Find where the given text appears and provide that cell's center as (X, Y) coordinate. 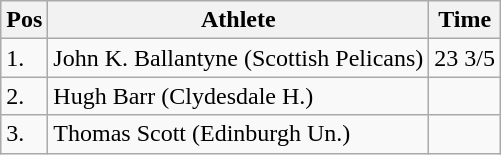
Hugh Barr (Clydesdale H.) (238, 96)
Thomas Scott (Edinburgh Un.) (238, 134)
1. (24, 58)
John K. Ballantyne (Scottish Pelicans) (238, 58)
3. (24, 134)
Athlete (238, 20)
2. (24, 96)
23 3/5 (465, 58)
Time (465, 20)
Pos (24, 20)
